For the text-containing cell, return its midpoint in (x, y) coordinate format. 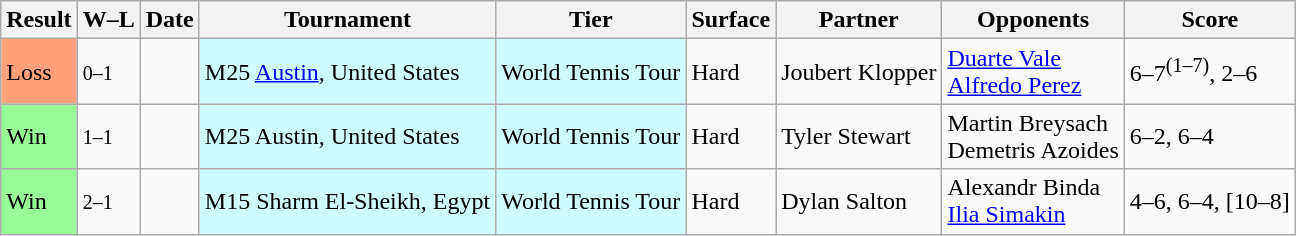
Date (170, 20)
Loss (39, 72)
4–6, 6–4, [10–8] (1210, 202)
W–L (108, 20)
0–1 (108, 72)
Tier (591, 20)
Surface (731, 20)
Tournament (347, 20)
6–7(1–7), 2–6 (1210, 72)
2–1 (108, 202)
Joubert Klopper (859, 72)
Score (1210, 20)
Opponents (1033, 20)
Dylan Salton (859, 202)
Tyler Stewart (859, 136)
Alexandr Binda Ilia Simakin (1033, 202)
1–1 (108, 136)
6–2, 6–4 (1210, 136)
Martin Breysach Demetris Azoides (1033, 136)
Partner (859, 20)
Result (39, 20)
Duarte Vale Alfredo Perez (1033, 72)
M15 Sharm El-Sheikh, Egypt (347, 202)
